Return the [X, Y] coordinate for the center point of the cell that contains the specified text.  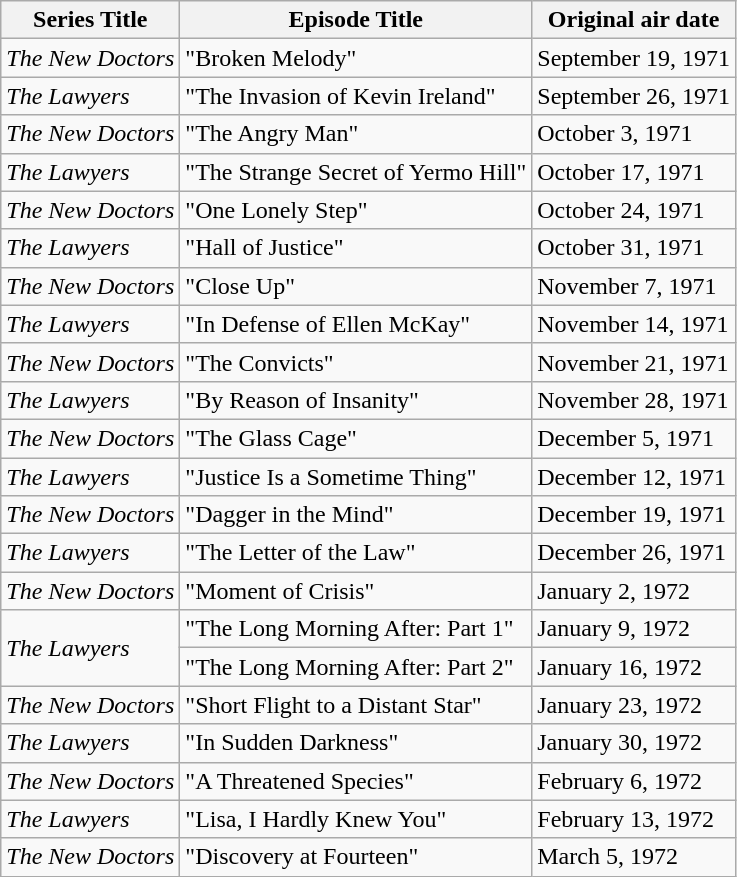
January 30, 1972 [634, 743]
"Hall of Justice" [356, 248]
"The Long Morning After: Part 1" [356, 629]
December 5, 1971 [634, 438]
January 23, 1972 [634, 705]
January 16, 1972 [634, 667]
September 19, 1971 [634, 58]
December 12, 1971 [634, 477]
"Close Up" [356, 286]
"In Defense of Ellen McKay" [356, 324]
"Short Flight to a Distant Star" [356, 705]
"A Threatened Species" [356, 781]
"The Letter of the Law" [356, 553]
"Lisa, I Hardly Knew You" [356, 819]
Episode Title [356, 20]
"The Convicts" [356, 362]
September 26, 1971 [634, 96]
March 5, 1972 [634, 857]
"In Sudden Darkness" [356, 743]
Series Title [90, 20]
"The Angry Man" [356, 134]
Original air date [634, 20]
"The Glass Cage" [356, 438]
October 3, 1971 [634, 134]
November 28, 1971 [634, 400]
"Moment of Crisis" [356, 591]
"One Lonely Step" [356, 210]
October 31, 1971 [634, 248]
February 6, 1972 [634, 781]
January 2, 1972 [634, 591]
"The Long Morning After: Part 2" [356, 667]
February 13, 1972 [634, 819]
"Justice Is a Sometime Thing" [356, 477]
"Discovery at Fourteen" [356, 857]
"The Invasion of Kevin Ireland" [356, 96]
October 24, 1971 [634, 210]
November 14, 1971 [634, 324]
November 7, 1971 [634, 286]
November 21, 1971 [634, 362]
"The Strange Secret of Yermo Hill" [356, 172]
January 9, 1972 [634, 629]
"Broken Melody" [356, 58]
December 26, 1971 [634, 553]
October 17, 1971 [634, 172]
December 19, 1971 [634, 515]
"By Reason of Insanity" [356, 400]
"Dagger in the Mind" [356, 515]
